Extract the (X, Y) coordinate from the center of the cell holding the provided text.  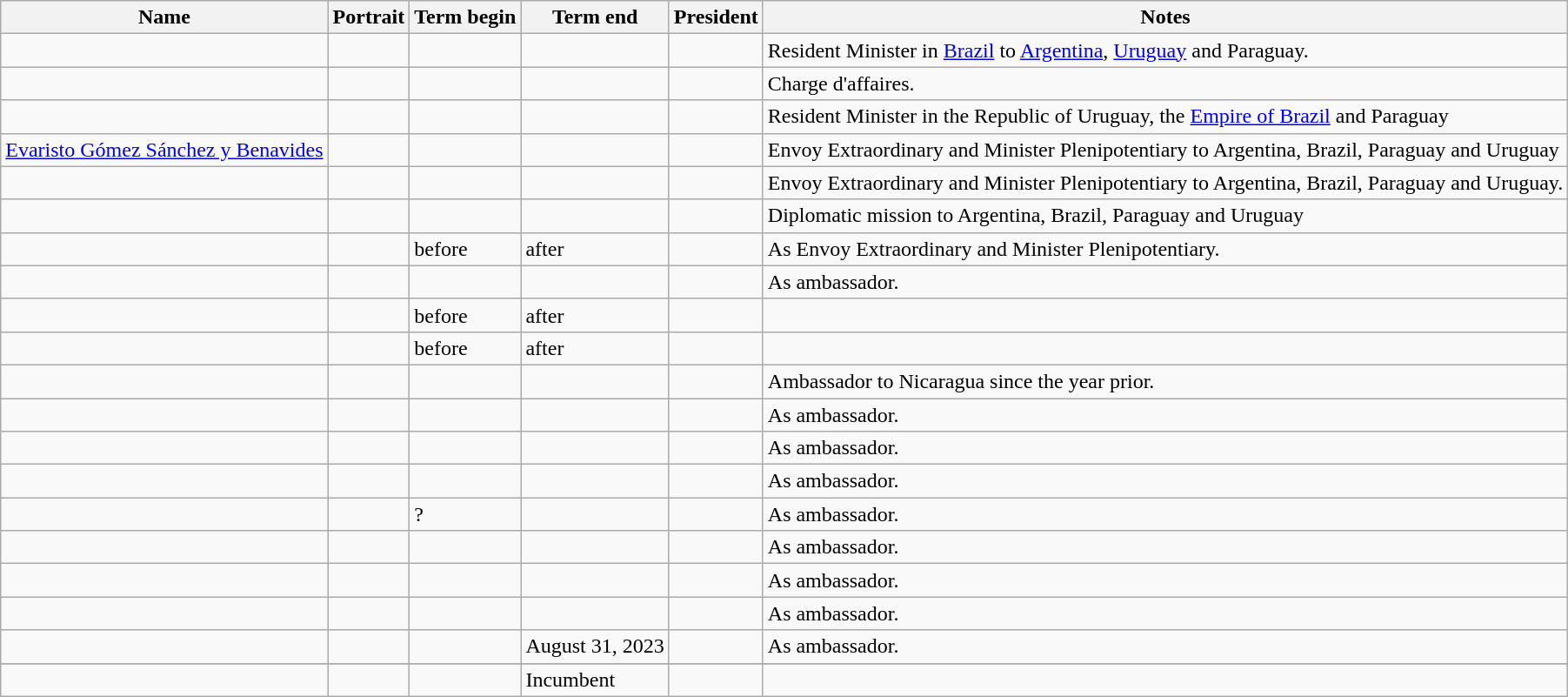
Term end (595, 17)
Envoy Extraordinary and Minister Plenipotentiary to Argentina, Brazil, Paraguay and Uruguay. (1165, 183)
Diplomatic mission to Argentina, Brazil, Paraguay and Uruguay (1165, 216)
Incumbent (595, 680)
August 31, 2023 (595, 647)
Term begin (465, 17)
Portrait (369, 17)
? (465, 514)
Charge d'affaires. (1165, 84)
As Envoy Extraordinary and Minister Plenipotentiary. (1165, 249)
Resident Minister in the Republic of Uruguay, the Empire of Brazil and Paraguay (1165, 117)
Envoy Extraordinary and Minister Plenipotentiary to Argentina, Brazil, Paraguay and Uruguay (1165, 150)
Evaristo Gómez Sánchez y Benavides (164, 150)
Resident Minister in Brazil to Argentina, Uruguay and Paraguay. (1165, 50)
President (716, 17)
Ambassador to Nicaragua since the year prior. (1165, 381)
Name (164, 17)
Notes (1165, 17)
